Identify which cell holds the provided text, then report its [X, Y] central coordinate. 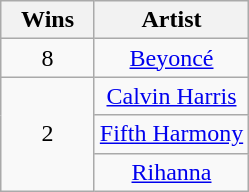
Beyoncé [171, 58]
2 [48, 134]
Wins [48, 20]
Rihanna [171, 172]
Artist [171, 20]
8 [48, 58]
Fifth Harmony [171, 134]
Calvin Harris [171, 96]
